For the text-containing cell, return its midpoint in [x, y] coordinate format. 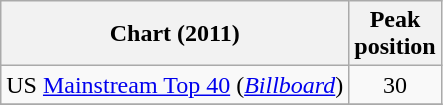
Peakposition [395, 34]
30 [395, 85]
US Mainstream Top 40 (Billboard) [175, 85]
Chart (2011) [175, 34]
